For the text-containing cell, return its midpoint in [X, Y] coordinate format. 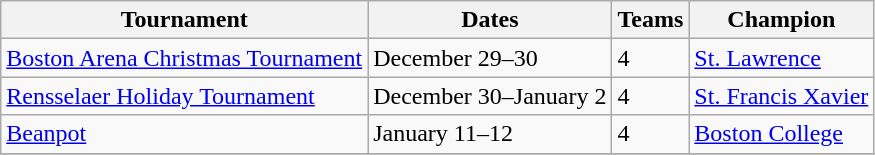
Boston Arena Christmas Tournament [184, 58]
December 29–30 [490, 58]
Dates [490, 20]
St. Francis Xavier [782, 96]
Rensselaer Holiday Tournament [184, 96]
Beanpot [184, 134]
Teams [650, 20]
Boston College [782, 134]
January 11–12 [490, 134]
St. Lawrence [782, 58]
Champion [782, 20]
Tournament [184, 20]
December 30–January 2 [490, 96]
